Find where the given text appears and provide that cell's center as [x, y] coordinate. 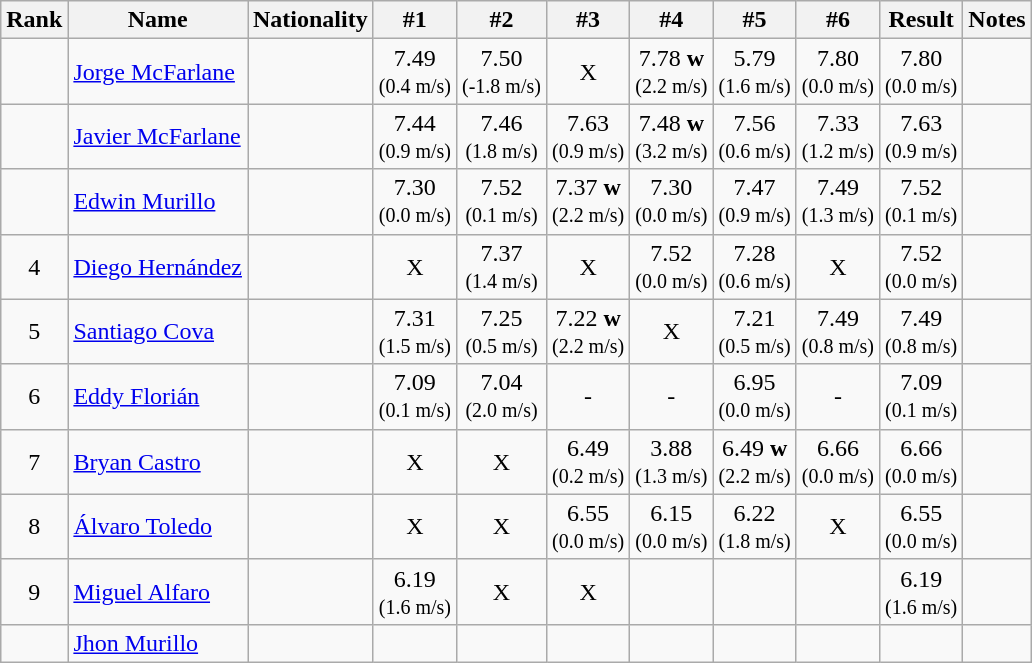
7.49 (0.4 m/s) [414, 72]
7.52(0.1 m/s) [922, 202]
Bryan Castro [158, 462]
6.19(1.6 m/s) [922, 592]
6.49 w (2.2 m/s) [754, 462]
6 [34, 396]
6.95 (0.0 m/s) [754, 396]
6.55 (0.0 m/s) [588, 526]
7.09(0.1 m/s) [922, 396]
7.33 (1.2 m/s) [838, 136]
9 [34, 592]
#6 [838, 20]
6.49 (0.2 m/s) [588, 462]
7.48 w (3.2 m/s) [672, 136]
Notes [997, 20]
7.49 (0.8 m/s) [838, 332]
7.37 w (2.2 m/s) [588, 202]
7.52 (0.1 m/s) [502, 202]
7.47 (0.9 m/s) [754, 202]
7.37 (1.4 m/s) [502, 266]
6.66 (0.0 m/s) [838, 462]
Name [158, 20]
7.46 (1.8 m/s) [502, 136]
7.56 (0.6 m/s) [754, 136]
7.63 (0.9 m/s) [588, 136]
8 [34, 526]
7.04 (2.0 m/s) [502, 396]
7.52 (0.0 m/s) [672, 266]
7.52(0.0 m/s) [922, 266]
7.09 (0.1 m/s) [414, 396]
Result [922, 20]
7.49(0.8 m/s) [922, 332]
Jhon Murillo [158, 643]
#2 [502, 20]
Jorge McFarlane [158, 72]
7.31 (1.5 m/s) [414, 332]
7.80(0.0 m/s) [922, 72]
6.15 (0.0 m/s) [672, 526]
7.50 (-1.8 m/s) [502, 72]
7.44 (0.9 m/s) [414, 136]
7.21 (0.5 m/s) [754, 332]
7.28 (0.6 m/s) [754, 266]
Diego Hernández [158, 266]
6.19 (1.6 m/s) [414, 592]
7.22 w (2.2 m/s) [588, 332]
Javier McFarlane [158, 136]
3.88 (1.3 m/s) [672, 462]
Santiago Cova [158, 332]
7.80 (0.0 m/s) [838, 72]
Eddy Florián [158, 396]
#3 [588, 20]
Nationality [311, 20]
Edwin Murillo [158, 202]
Álvaro Toledo [158, 526]
Rank [34, 20]
#1 [414, 20]
5.79 (1.6 m/s) [754, 72]
5 [34, 332]
#5 [754, 20]
6.55(0.0 m/s) [922, 526]
7.78 w (2.2 m/s) [672, 72]
6.66(0.0 m/s) [922, 462]
7.25 (0.5 m/s) [502, 332]
#4 [672, 20]
7.63(0.9 m/s) [922, 136]
Miguel Alfaro [158, 592]
4 [34, 266]
7 [34, 462]
6.22 (1.8 m/s) [754, 526]
7.49 (1.3 m/s) [838, 202]
